Provide the (x, y) coordinate of the cell's center where the given text is located.  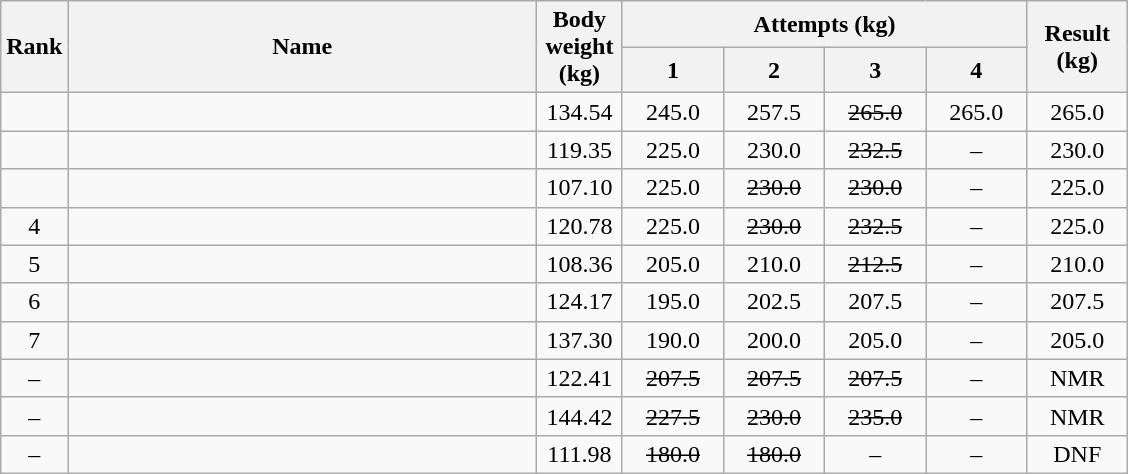
257.5 (774, 112)
Attempts (kg) (824, 24)
227.5 (672, 416)
1 (672, 70)
107.10 (579, 188)
195.0 (672, 302)
202.5 (774, 302)
5 (34, 264)
6 (34, 302)
Rank (34, 47)
124.17 (579, 302)
119.35 (579, 150)
111.98 (579, 454)
108.36 (579, 264)
144.42 (579, 416)
190.0 (672, 340)
3 (876, 70)
212.5 (876, 264)
122.41 (579, 378)
7 (34, 340)
245.0 (672, 112)
Name (302, 47)
134.54 (579, 112)
Result (kg) (1078, 47)
2 (774, 70)
120.78 (579, 226)
137.30 (579, 340)
200.0 (774, 340)
Body weight (kg) (579, 47)
DNF (1078, 454)
235.0 (876, 416)
